From the cell containing the given text, extract its center point as [X, Y] coordinate. 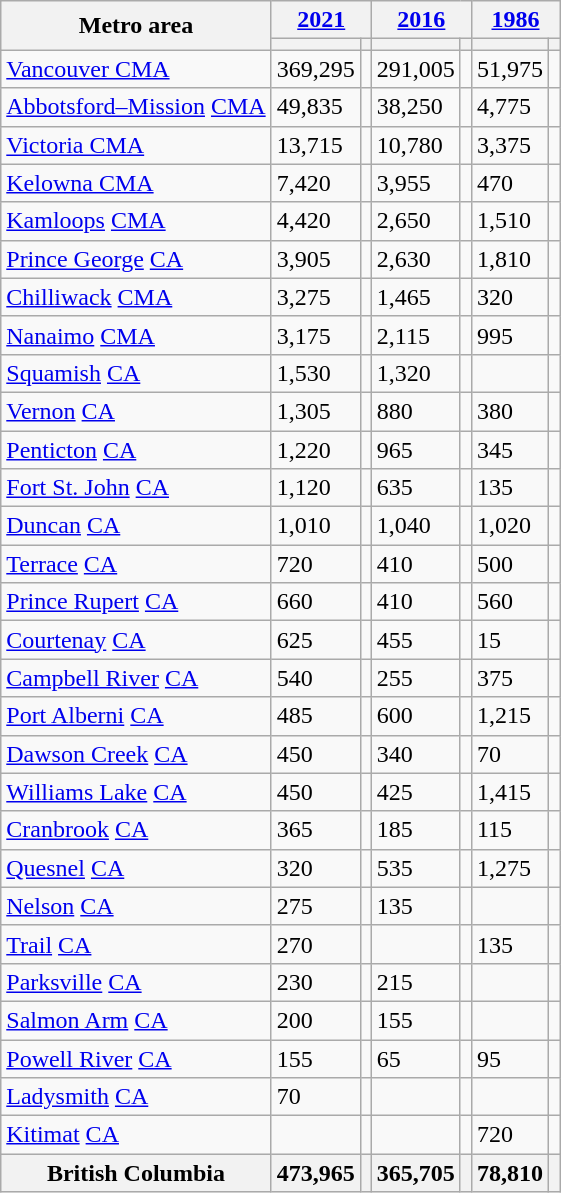
215 [416, 982]
Fort St. John CA [136, 488]
13,715 [316, 145]
473,965 [316, 1173]
65 [416, 1059]
Trail CA [136, 944]
Kamloops CMA [136, 221]
Duncan CA [136, 526]
625 [316, 640]
635 [416, 488]
Nanaimo CMA [136, 335]
1,120 [316, 488]
1,415 [510, 792]
Quesnel CA [136, 868]
369,295 [316, 69]
425 [416, 792]
2,650 [416, 221]
1,275 [510, 868]
365 [316, 830]
340 [416, 754]
15 [510, 640]
Abbotsford–Mission CMA [136, 107]
Vernon CA [136, 411]
1,040 [416, 526]
51,975 [510, 69]
275 [316, 906]
600 [416, 716]
49,835 [316, 107]
Port Alberni CA [136, 716]
Campbell River CA [136, 678]
Metro area [136, 26]
3,955 [416, 183]
Prince George CA [136, 259]
1,215 [510, 716]
660 [316, 602]
455 [416, 640]
Parksville CA [136, 982]
Salmon Arm CA [136, 1020]
365,705 [416, 1173]
2,630 [416, 259]
185 [416, 830]
2,115 [416, 335]
3,275 [316, 297]
Nelson CA [136, 906]
Kelowna CMA [136, 183]
3,175 [316, 335]
230 [316, 982]
2021 [321, 20]
270 [316, 944]
38,250 [416, 107]
10,780 [416, 145]
3,375 [510, 145]
540 [316, 678]
Williams Lake CA [136, 792]
255 [416, 678]
Penticton CA [136, 449]
2016 [421, 20]
Ladysmith CA [136, 1097]
560 [510, 602]
Dawson Creek CA [136, 754]
345 [510, 449]
1986 [515, 20]
200 [316, 1020]
Cranbrook CA [136, 830]
1,510 [510, 221]
1,220 [316, 449]
Kitimat CA [136, 1135]
7,420 [316, 183]
3,905 [316, 259]
375 [510, 678]
880 [416, 411]
Powell River CA [136, 1059]
1,320 [416, 373]
78,810 [510, 1173]
Squamish CA [136, 373]
500 [510, 564]
Courtenay CA [136, 640]
470 [510, 183]
535 [416, 868]
1,530 [316, 373]
Prince Rupert CA [136, 602]
Vancouver CMA [136, 69]
485 [316, 716]
1,305 [316, 411]
115 [510, 830]
Terrace CA [136, 564]
965 [416, 449]
291,005 [416, 69]
4,775 [510, 107]
1,810 [510, 259]
95 [510, 1059]
1,465 [416, 297]
4,420 [316, 221]
995 [510, 335]
1,010 [316, 526]
British Columbia [136, 1173]
380 [510, 411]
Victoria CMA [136, 145]
Chilliwack CMA [136, 297]
1,020 [510, 526]
